Capture the cell that displays the provided text and extract its [X, Y] central coordinate. 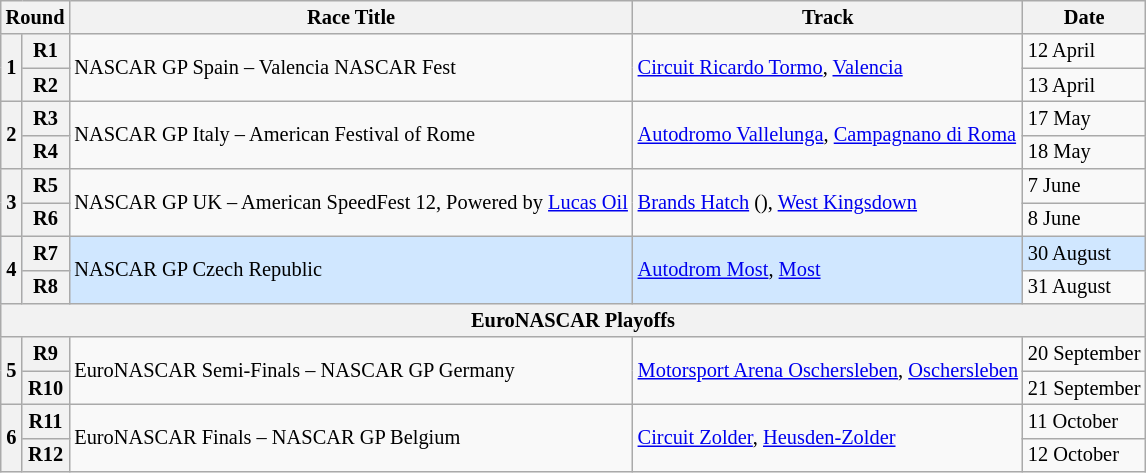
Circuit Zolder, Heusden-Zolder [828, 438]
13 April [1084, 85]
Autodromo Vallelunga, Campagnano di Roma [828, 134]
EuroNASCAR Finals – NASCAR GP Belgium [350, 438]
3 [12, 202]
30 August [1084, 253]
17 May [1084, 118]
NASCAR GP Spain – Valencia NASCAR Fest [350, 68]
12 April [1084, 51]
EuroNASCAR Semi-Finals – NASCAR GP Germany [350, 370]
R6 [46, 219]
R10 [46, 388]
NASCAR GP Czech Republic [350, 270]
R7 [46, 253]
NASCAR GP Italy – American Festival of Rome [350, 134]
R8 [46, 287]
R1 [46, 51]
11 October [1084, 421]
NASCAR GP UK – American SpeedFest 12, Powered by Lucas Oil [350, 202]
7 June [1084, 186]
R9 [46, 354]
12 October [1084, 455]
5 [12, 370]
R5 [46, 186]
Date [1084, 17]
Track [828, 17]
R4 [46, 152]
20 September [1084, 354]
R2 [46, 85]
Race Title [350, 17]
4 [12, 270]
8 June [1084, 219]
Motorsport Arena Oschersleben, Oschersleben [828, 370]
6 [12, 438]
R3 [46, 118]
18 May [1084, 152]
31 August [1084, 287]
Circuit Ricardo Tormo, Valencia [828, 68]
21 September [1084, 388]
Round [36, 17]
EuroNASCAR Playoffs [574, 320]
Autodrom Most, Most [828, 270]
2 [12, 134]
Brands Hatch (), West Kingsdown [828, 202]
R11 [46, 421]
R12 [46, 455]
1 [12, 68]
